Identify which cell holds the provided text, then report its [x, y] central coordinate. 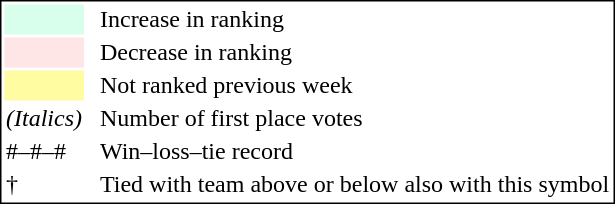
Number of first place votes [354, 119]
Tied with team above or below also with this symbol [354, 185]
† [44, 185]
Decrease in ranking [354, 53]
(Italics) [44, 119]
#–#–# [44, 151]
Not ranked previous week [354, 85]
Win–loss–tie record [354, 151]
Increase in ranking [354, 19]
